Capture the cell that displays the provided text and extract its [X, Y] central coordinate. 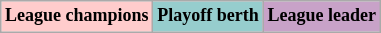
Playoff berth [208, 16]
League champions [77, 16]
League leader [322, 16]
